Identify which cell holds the provided text, then report its (X, Y) central coordinate. 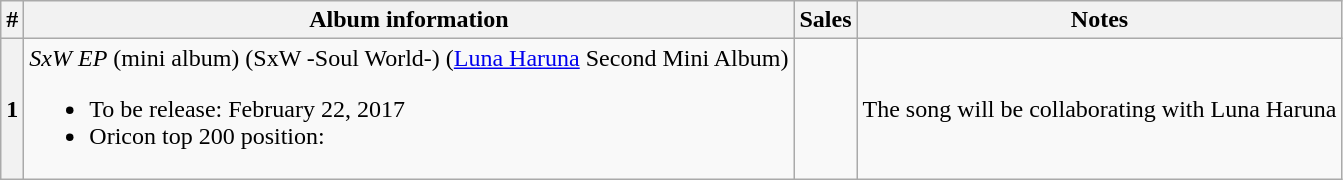
SxW EP (mini album) (SxW -Soul World-) (Luna Haruna Second Mini Album)To be release: February 22, 2017Oricon top 200 position: (409, 109)
1 (12, 109)
Notes (1100, 20)
Album information (409, 20)
# (12, 20)
Sales (826, 20)
The song will be collaborating with Luna Haruna (1100, 109)
